For the text-containing cell, return its midpoint in (X, Y) coordinate format. 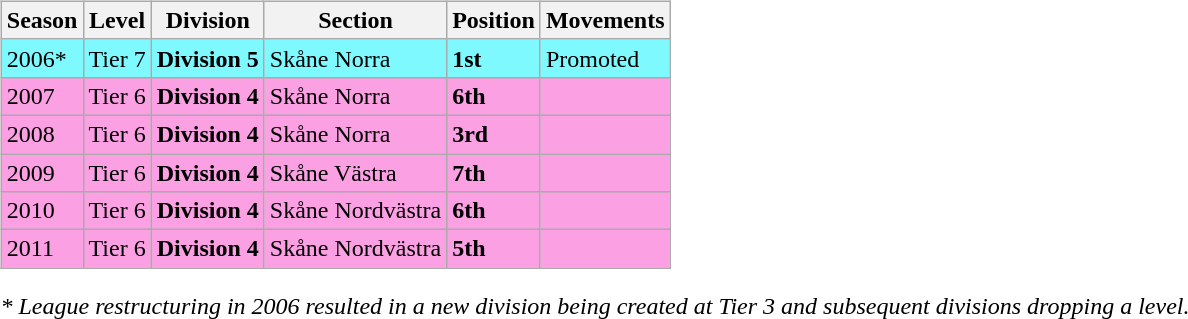
3rd (494, 134)
5th (494, 249)
2006* (42, 58)
Division (208, 20)
Skåne Västra (355, 173)
7th (494, 173)
2008 (42, 134)
Movements (605, 20)
2007 (42, 96)
Level (117, 20)
2011 (42, 249)
Tier 7 (117, 58)
Promoted (605, 58)
Season (42, 20)
1st (494, 58)
Section (355, 20)
Position (494, 20)
2010 (42, 211)
2009 (42, 173)
Division 5 (208, 58)
